Extract the [X, Y] coordinate from the center of the cell holding the provided text.  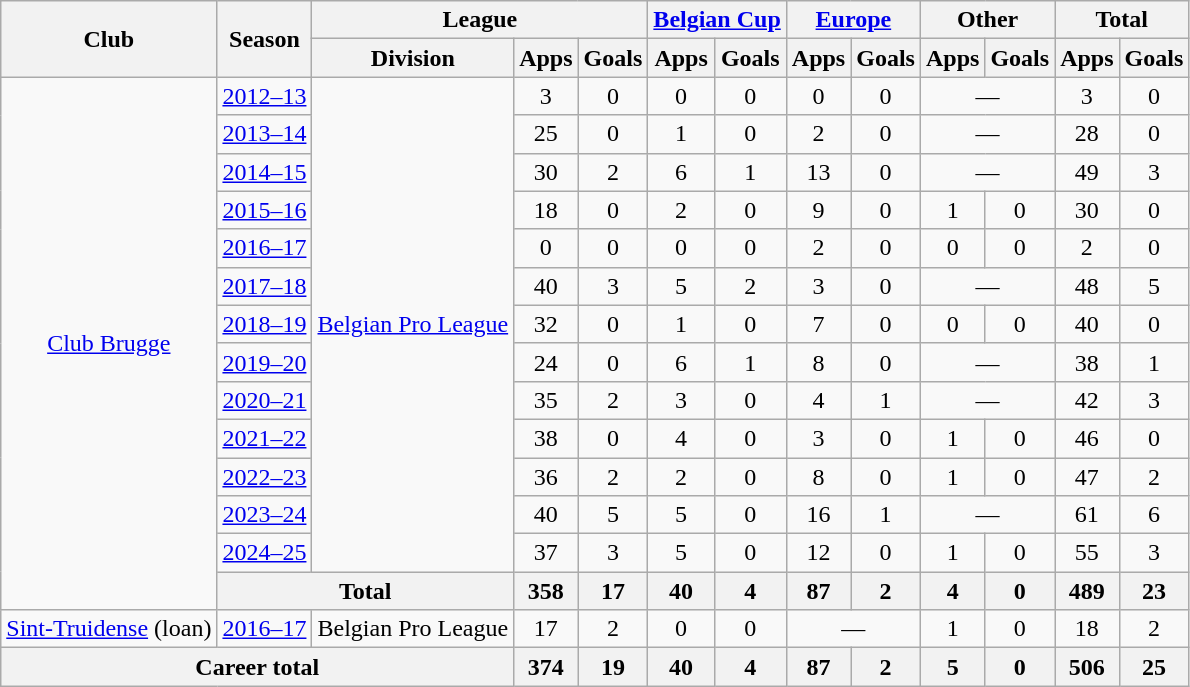
42 [1087, 400]
55 [1087, 553]
2013–14 [264, 134]
Season [264, 39]
2018–19 [264, 324]
46 [1087, 438]
2022–23 [264, 477]
506 [1087, 667]
13 [818, 172]
7 [818, 324]
47 [1087, 477]
23 [1154, 591]
Division [413, 58]
61 [1087, 515]
2014–15 [264, 172]
16 [818, 515]
2012–13 [264, 96]
37 [546, 553]
2024–25 [264, 553]
League [480, 20]
9 [818, 210]
12 [818, 553]
48 [1087, 286]
49 [1087, 172]
32 [546, 324]
2015–16 [264, 210]
Sint-Truidense (loan) [109, 629]
Career total [258, 667]
36 [546, 477]
Club [109, 39]
28 [1087, 134]
374 [546, 667]
24 [546, 362]
Other [987, 20]
358 [546, 591]
19 [613, 667]
Belgian Cup [717, 20]
2017–18 [264, 286]
2019–20 [264, 362]
35 [546, 400]
2020–21 [264, 400]
2023–24 [264, 515]
Europe [853, 20]
2021–22 [264, 438]
Club Brugge [109, 344]
489 [1087, 591]
